Pinpoint the cell where the given text exists, returning its [x, y] midpoint coordinate. 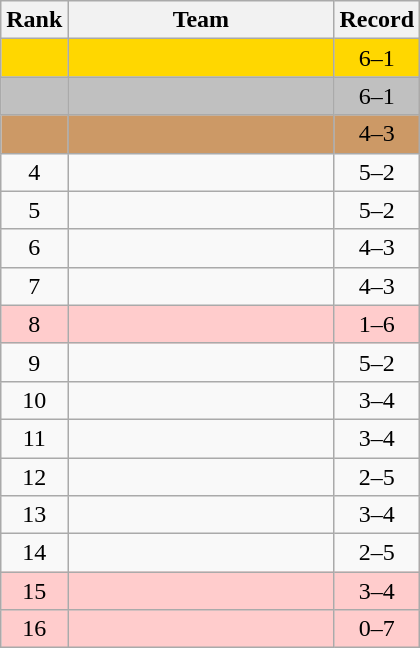
Team [201, 20]
Record [377, 20]
6 [34, 248]
11 [34, 438]
14 [34, 553]
12 [34, 477]
Rank [34, 20]
1–6 [377, 324]
0–7 [377, 629]
9 [34, 362]
4 [34, 172]
7 [34, 286]
10 [34, 400]
5 [34, 210]
15 [34, 591]
13 [34, 515]
16 [34, 629]
8 [34, 324]
